Identify which cell holds the provided text, then report its [X, Y] central coordinate. 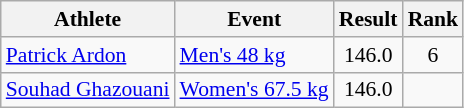
Athlete [88, 19]
Men's 48 kg [254, 55]
Result [368, 19]
6 [434, 55]
Event [254, 19]
Souhad Ghazouani [88, 90]
Patrick Ardon [88, 55]
Women's 67.5 kg [254, 90]
Rank [434, 19]
